Capture the cell that displays the provided text and extract its [x, y] central coordinate. 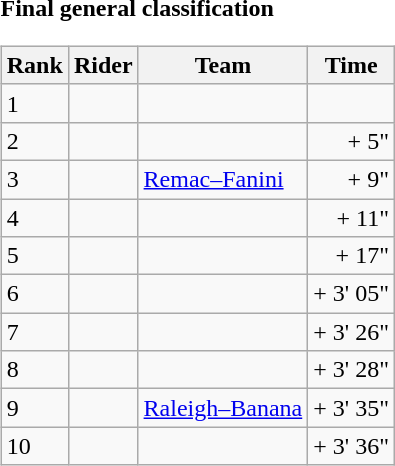
+ 3' 35" [352, 408]
Time [352, 65]
9 [34, 408]
+ 3' 05" [352, 294]
2 [34, 141]
+ 3' 36" [352, 446]
Rider [103, 65]
3 [34, 179]
+ 5" [352, 141]
+ 3' 28" [352, 370]
+ 17" [352, 256]
4 [34, 217]
6 [34, 294]
Remac–Fanini [223, 179]
Raleigh–Banana [223, 408]
10 [34, 446]
+ 11" [352, 217]
7 [34, 332]
5 [34, 256]
Team [223, 65]
+ 9" [352, 179]
8 [34, 370]
Rank [34, 65]
1 [34, 103]
+ 3' 26" [352, 332]
